Return (x, y) of the center of cell containing provided text 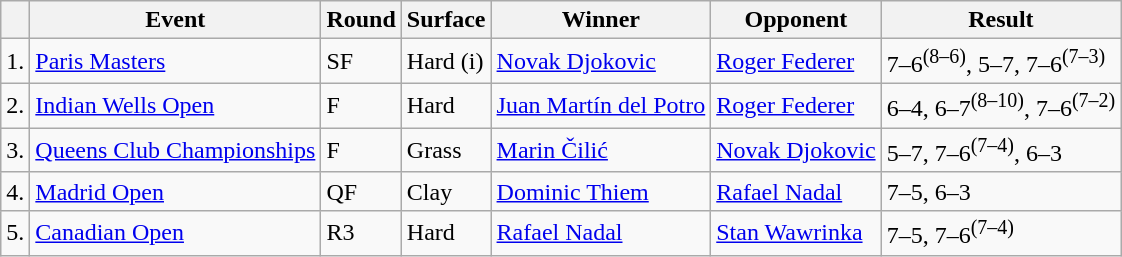
Paris Masters (176, 62)
Winner (601, 20)
Dominic Thiem (601, 191)
Hard (i) (446, 62)
7–5, 7–6(7–4) (1001, 234)
R3 (361, 234)
Queens Club Championships (176, 150)
Canadian Open (176, 234)
Juan Martín del Potro (601, 106)
Clay (446, 191)
Result (1001, 20)
1. (16, 62)
7–6(8–6), 5–7, 7–6(7–3) (1001, 62)
Surface (446, 20)
Round (361, 20)
Event (176, 20)
2. (16, 106)
Madrid Open (176, 191)
Opponent (796, 20)
Marin Čilić (601, 150)
Stan Wawrinka (796, 234)
3. (16, 150)
Grass (446, 150)
Indian Wells Open (176, 106)
4. (16, 191)
5–7, 7–6(7–4), 6–3 (1001, 150)
7–5, 6–3 (1001, 191)
5. (16, 234)
6–4, 6–7(8–10), 7–6(7–2) (1001, 106)
QF (361, 191)
SF (361, 62)
